Pinpoint the cell where the given text exists, returning its [x, y] midpoint coordinate. 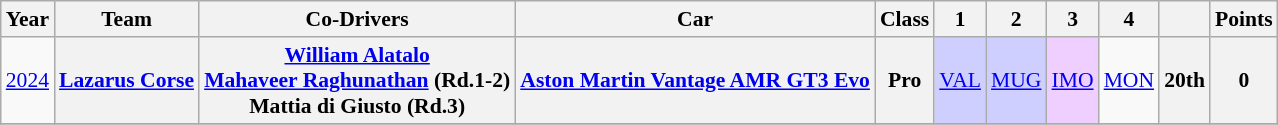
Car [695, 19]
Pro [904, 80]
20th [1184, 80]
William Alatalo Mahaveer Raghunathan (Rd.1-2) Mattia di Giusto (Rd.3) [357, 80]
IMO [1073, 80]
Aston Martin Vantage AMR GT3 Evo [695, 80]
Points [1244, 19]
Year [28, 19]
VAL [960, 80]
Lazarus Corse [126, 80]
4 [1130, 19]
Co-Drivers [357, 19]
MON [1130, 80]
2 [1016, 19]
0 [1244, 80]
Team [126, 19]
MUG [1016, 80]
Class [904, 19]
3 [1073, 19]
2024 [28, 80]
1 [960, 19]
